Scan for the cell matching the given text and deliver its (x, y) coordinate at center. 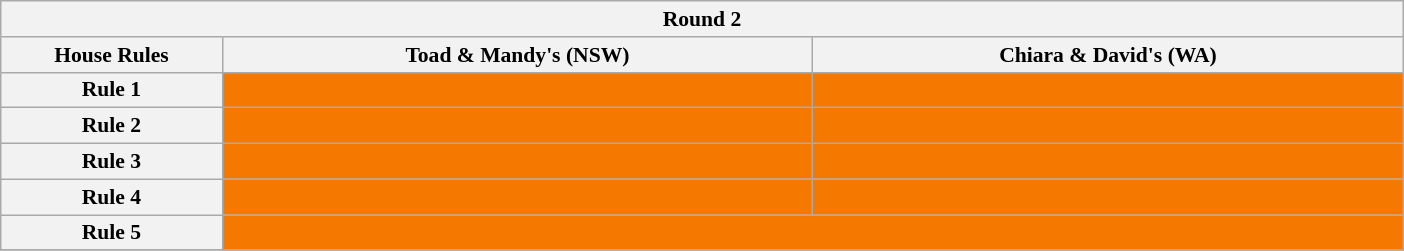
Round 2 (702, 19)
House Rules (112, 55)
Rule 4 (112, 197)
Rule 1 (112, 90)
Toad & Mandy's (NSW) (518, 55)
Chiara & David's (WA) (1108, 55)
Rule 3 (112, 162)
Rule 5 (112, 233)
Rule 2 (112, 126)
